Detect which cell encompasses the target text, then output its (x, y) center coordinate. 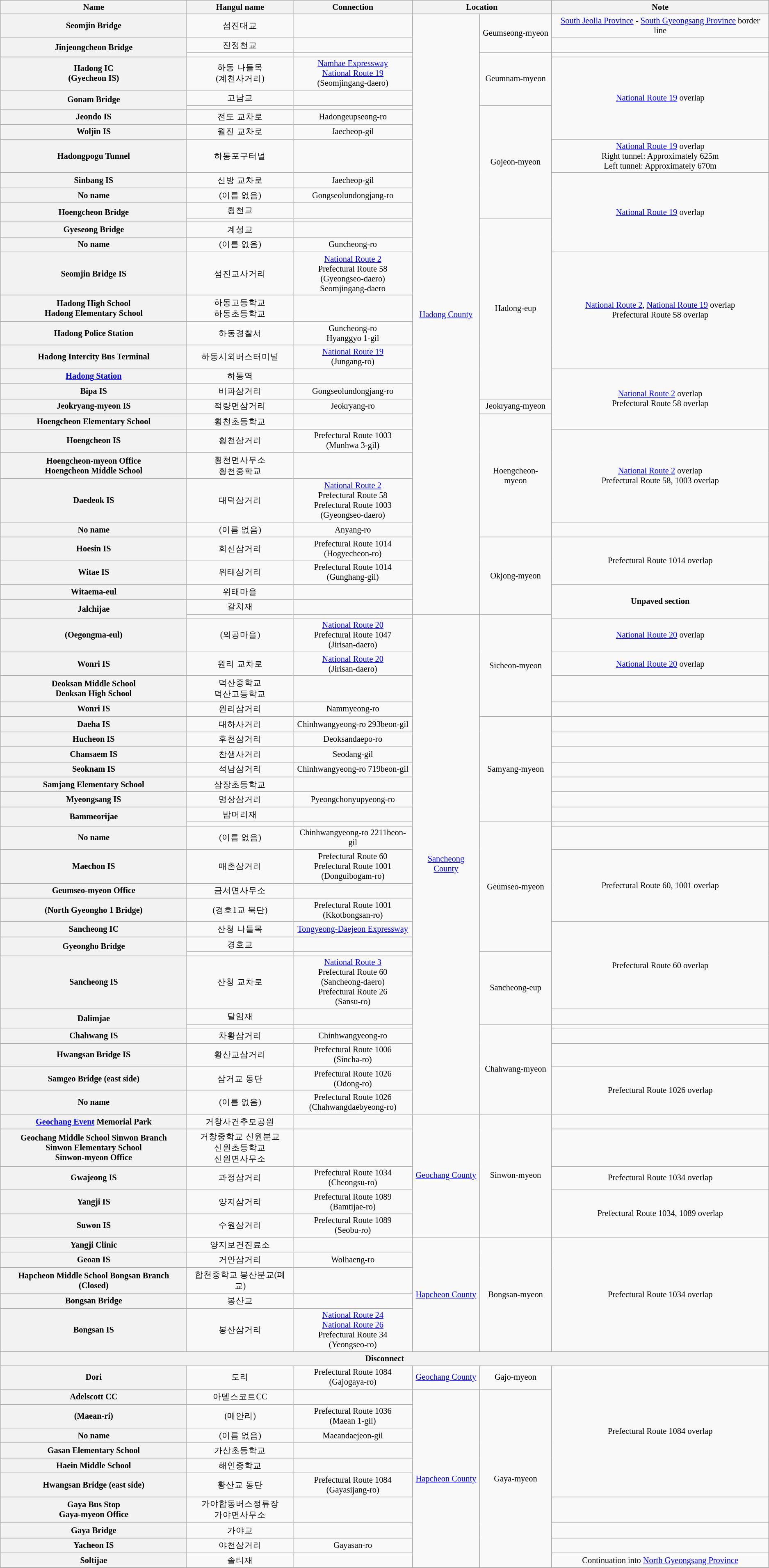
Samjang Elementary School (94, 784)
Hoengcheon Elementary School (94, 421)
Haein Middle School (94, 1465)
Geumseo-myeon Office (94, 890)
Namhae ExpresswayNational Route 19(Seomjingang-daero) (353, 73)
황산교삼거리 (240, 1055)
Hoengcheon-myeon OfficeHoengcheon Middle School (94, 466)
거창중학교 신원분교신원초등학교신원면사무소 (240, 1148)
Yacheon IS (94, 1545)
Pyeongchonyupyeong-ro (353, 799)
과정삼거리 (240, 1178)
갈치재 (240, 607)
Guncheong-roHyanggyo 1-gil (353, 333)
Okjong-myeon (516, 576)
하동고등학교하동초등학교 (240, 309)
National Route 2, National Route 19 overlapPrefectural Route 58 overlap (660, 310)
Sancheong County (446, 864)
Daeha IS (94, 725)
신방 교차로 (240, 181)
Prefectural Route 1034(Cheongsu-ro) (353, 1178)
Hoesin IS (94, 549)
Samgeo Bridge (east side) (94, 1079)
Yangji Clinic (94, 1245)
대덕삼거리 (240, 500)
Seoknam IS (94, 770)
Prefectural Route 1003(Munhwa 3-gil) (353, 441)
아델스코트CC (240, 1397)
후천삼거리 (240, 739)
Sancheong IC (94, 929)
합천중학교 봉산분교(폐교) (240, 1280)
Gaya-myeon (516, 1479)
Geumseo-myeon (516, 887)
Hadongeupseong-ro (353, 117)
Sancheong IS (94, 982)
Geoan IS (94, 1259)
Nammyeong-ro (353, 709)
덕산중학교덕산고등학교 (240, 688)
Prefectural Route 60 overlap (660, 965)
(Oegongma-eul) (94, 635)
Hadong-eup (516, 309)
봉산교 (240, 1301)
Anyang-ro (353, 529)
달임재 (240, 1017)
Witaema-eul (94, 592)
Prefectural Route 1089(Bamtijae-ro) (353, 1202)
Gwajeong IS (94, 1178)
National Route 19 overlapRight tunnel: Approximately 625mLeft tunnel: Approximately 670m (660, 156)
월진 교차로 (240, 132)
Hoengcheon-myeon (516, 475)
Tongyeong-Daejeon Expressway (353, 929)
Sinwon-myeon (516, 1175)
(매안리) (240, 1416)
Prefectural Route 1089(Seobu-ro) (353, 1225)
(경호1교 북단) (240, 910)
Hadong High SchoolHadong Elementary School (94, 309)
찬샘사거리 (240, 754)
Connection (353, 7)
Guncheong-ro (353, 245)
가야교 (240, 1530)
Bongsan-myeon (516, 1294)
횡천교 (240, 210)
National Route 20(Jirisan-daero) (353, 664)
석남삼거리 (240, 770)
황산교 동단 (240, 1485)
Bongsan IS (94, 1330)
거창사건추모공원 (240, 1122)
National Route 2Prefectural Route 58Prefectural Route 1003(Gyeongseo-daero) (353, 500)
Hapcheon Middle School Bongsan Branch (Closed) (94, 1280)
Gojeon-myeon (516, 162)
가산초등학교 (240, 1451)
양지삼거리 (240, 1202)
솔티재 (240, 1561)
횡천면사무소횡천중학교 (240, 466)
Bongsan Bridge (94, 1301)
Unpaved section (660, 601)
Deoksan Middle SchoolDeoksan High School (94, 688)
Jalchijae (94, 609)
거안삼거리 (240, 1259)
Geumseong-myeon (516, 33)
비파삼거리 (240, 391)
계성교 (240, 230)
Sicheon-myeon (516, 665)
Prefectural Route 1026(Odong-ro) (353, 1079)
Prefectural Route 60, 1001 overlap (660, 886)
Chahwang IS (94, 1035)
야천삼거리 (240, 1545)
Woljin IS (94, 132)
Gyeongho Bridge (94, 946)
Chinhwangyeong-ro 719beon-gil (353, 770)
대하사거리 (240, 725)
National Route 24National Route 26Prefectural Route 34(Yeongseo-ro) (353, 1330)
Chahwang-myeon (516, 1069)
Geochang Middle School Sinwon BranchSinwon Elementary SchoolSinwon-myeon Office (94, 1148)
적량면삼거리 (240, 406)
Gayasan-ro (353, 1545)
Prefectural Route 1026 overlap (660, 1090)
Gaya Bridge (94, 1530)
Wolhaeng-ro (353, 1259)
Geumnam-myeon (516, 79)
Continuation into North Gyeongsang Province (660, 1561)
진정천교 (240, 45)
하동포구터널 (240, 156)
National Route 2 overlapPrefectural Route 58 overlap (660, 399)
전도 교차로 (240, 117)
Jeokryang-myeon (516, 406)
하동경찰서 (240, 333)
Yangji IS (94, 1202)
Prefectural Route 1084(Gajogaya-ro) (353, 1377)
(Maean-ri) (94, 1416)
삼거교 동단 (240, 1079)
Disconnect (385, 1359)
Prefectural Route 1014 overlap (660, 560)
횡천초등학교 (240, 421)
가야합동버스정류장가야면사무소 (240, 1510)
횡천삼거리 (240, 441)
위태삼거리 (240, 572)
Prefectural Route 1026(Chahwangdaebyeong-ro) (353, 1102)
Hadong Station (94, 376)
Witae IS (94, 572)
매촌삼거리 (240, 866)
Sancheong-eup (516, 988)
하동역 (240, 376)
Prefectural Route 1014(Gunghang-gil) (353, 572)
Chinhwangyeong-ro (353, 1035)
Jeondo IS (94, 117)
Adelscott CC (94, 1397)
Prefectural Route 1001(Kkotbongsan-ro) (353, 910)
Dalimjae (94, 1018)
National Route 3Prefectural Route 60(Sancheong-daero)Prefectural Route 26(Sansu-ro) (353, 982)
Dori (94, 1377)
하동 나들목(계천사거리) (240, 73)
National Route 2 overlapPrefectural Route 58, 1003 overlap (660, 475)
Hwangsan Bridge (east side) (94, 1485)
섬진대교 (240, 26)
Hadong IC(Gyecheon IS) (94, 73)
National Route 20Prefectural Route 1047(Jirisan-daero) (353, 635)
National Route 19(Jungang-ro) (353, 357)
Prefectural Route 1034, 1089 overlap (660, 1214)
Hadong Police Station (94, 333)
Bipa IS (94, 391)
Seodang-gil (353, 754)
Seomjin Bridge IS (94, 274)
Hadongpogu Tunnel (94, 156)
Maechon IS (94, 866)
하동시외버스터미널 (240, 357)
회신삼거리 (240, 549)
Name (94, 7)
Deoksandaepo-ro (353, 739)
Soltijae (94, 1561)
산청 교차로 (240, 982)
명상삼거리 (240, 799)
도리 (240, 1377)
Gaya Bus StopGaya-myeon Office (94, 1510)
경호교 (240, 944)
Hucheon IS (94, 739)
Location (481, 7)
수원삼거리 (240, 1225)
Prefectural Route 1036(Maean 1-gil) (353, 1416)
차황삼거리 (240, 1035)
원리삼거리 (240, 709)
봉산삼거리 (240, 1330)
위태마을 (240, 592)
Suwon IS (94, 1225)
South Jeolla Province - South Gyeongsang Province border line (660, 26)
Prefectural Route 1006(Sincha-ro) (353, 1055)
Maeandaejeon-gil (353, 1435)
Hwangsan Bridge IS (94, 1055)
Jeokryang-ro (353, 406)
Sinbang IS (94, 181)
Daedeok IS (94, 500)
금서면사무소 (240, 890)
Hadong Intercity Bus Terminal (94, 357)
Hangul name (240, 7)
고남교 (240, 98)
산청 나들목 (240, 929)
Chansaem IS (94, 754)
Chinhwangyeong-ro 2211beon-gil (353, 838)
양지보건진료소 (240, 1245)
Gonam Bridge (94, 100)
Hoengcheon Bridge (94, 212)
Prefectural Route 1084(Gayasijang-ro) (353, 1485)
(North Gyeongho 1 Bridge) (94, 910)
Note (660, 7)
Prefectural Route 1014(Hogyecheon-ro) (353, 549)
Hoengcheon IS (94, 441)
Bammeorijae (94, 816)
섬진교사거리 (240, 274)
Chinhwangyeong-ro 293beon-gil (353, 725)
Samyang-myeon (516, 770)
National Route 2Prefectural Route 58(Gyeongseo-daero)Seomjingang-daero (353, 274)
삼장초등학교 (240, 784)
Gyeseong Bridge (94, 230)
Jeokryang-myeon IS (94, 406)
Jinjeongcheon Bridge (94, 47)
밤머리재 (240, 815)
Seomjin Bridge (94, 26)
Gasan Elementary School (94, 1451)
(외공마을) (240, 635)
Geochang Event Memorial Park (94, 1122)
Prefectural Route 60Prefectural Route 1001(Donguibogam-ro) (353, 866)
Prefectural Route 1084 overlap (660, 1431)
해인중학교 (240, 1465)
원리 교차로 (240, 664)
Myeongsang IS (94, 799)
Gajo-myeon (516, 1377)
Hadong County (446, 314)
